From the cell containing the given text, extract its center point as (X, Y) coordinate. 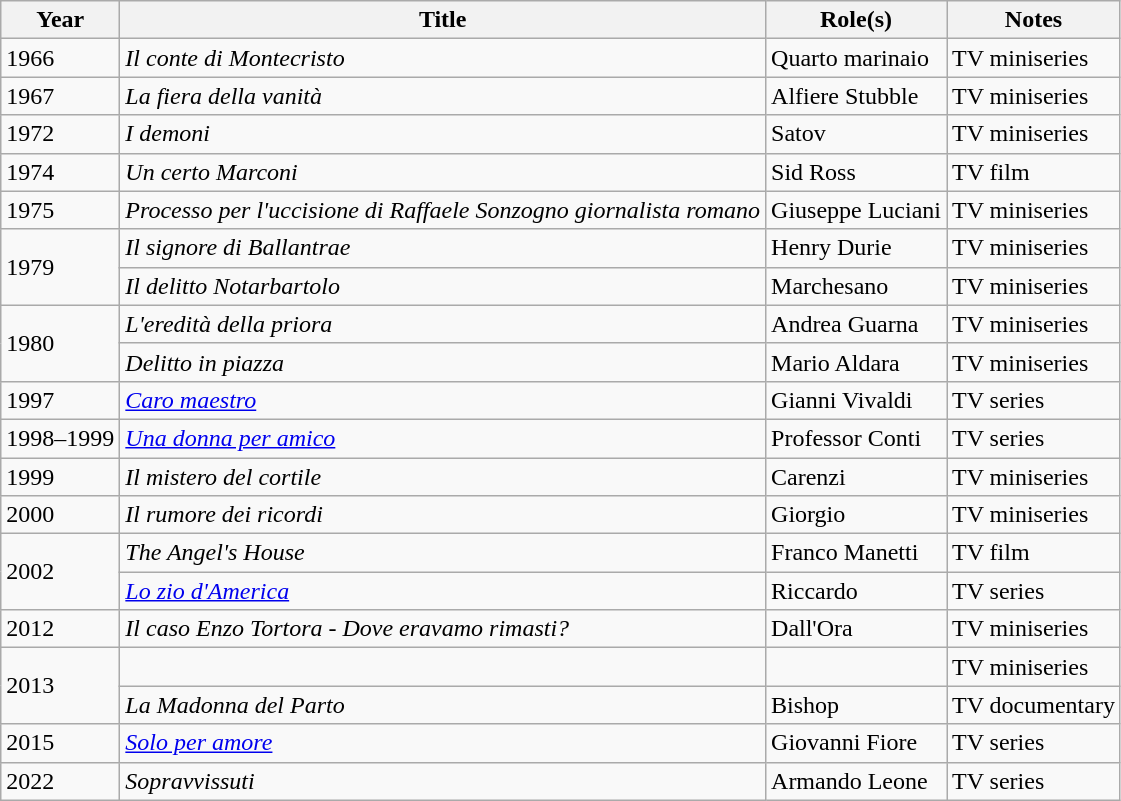
Title (443, 20)
Una donna per amico (443, 438)
Year (60, 20)
Professor Conti (856, 438)
Gianni Vivaldi (856, 400)
2000 (60, 515)
I demoni (443, 134)
Il mistero del cortile (443, 477)
Riccardo (856, 591)
1966 (60, 58)
Delitto in piazza (443, 362)
Role(s) (856, 20)
1998–1999 (60, 438)
2002 (60, 572)
1999 (60, 477)
Sopravvissuti (443, 781)
Solo per amore (443, 743)
La fiera della vanità (443, 96)
1974 (60, 172)
2012 (60, 629)
L'eredità della priora (443, 324)
Satov (856, 134)
1972 (60, 134)
Caro maestro (443, 400)
Giovanni Fiore (856, 743)
Carenzi (856, 477)
TV documentary (1034, 705)
Andrea Guarna (856, 324)
Alfiere Stubble (856, 96)
Processo per l'uccisione di Raffaele Sonzogno giornalista romano (443, 210)
Giuseppe Luciani (856, 210)
1980 (60, 343)
Franco Manetti (856, 553)
Notes (1034, 20)
The Angel's House (443, 553)
Lo zio d'America (443, 591)
Il rumore dei ricordi (443, 515)
Giorgio (856, 515)
Quarto marinaio (856, 58)
Il signore di Ballantrae (443, 248)
Un certo Marconi (443, 172)
Il delitto Notarbartolo (443, 286)
Bishop (856, 705)
La Madonna del Parto (443, 705)
Armando Leone (856, 781)
Sid Ross (856, 172)
1979 (60, 267)
2015 (60, 743)
Dall'Ora (856, 629)
2022 (60, 781)
1967 (60, 96)
Il conte di Montecristo (443, 58)
Il caso Enzo Tortora - Dove eravamo rimasti? (443, 629)
Marchesano (856, 286)
Mario Aldara (856, 362)
2013 (60, 686)
Henry Durie (856, 248)
1997 (60, 400)
1975 (60, 210)
